Find where the given text appears and provide that cell's center as (x, y) coordinate. 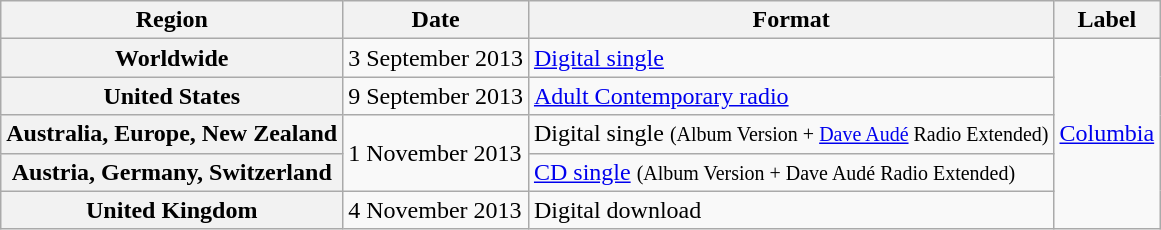
United States (172, 96)
Date (436, 20)
1 November 2013 (436, 153)
CD single (Album Version + Dave Audé Radio Extended) (791, 172)
3 September 2013 (436, 58)
Format (791, 20)
Columbia (1107, 134)
Austria, Germany, Switzerland (172, 172)
Australia, Europe, New Zealand (172, 134)
Digital download (791, 210)
9 September 2013 (436, 96)
4 November 2013 (436, 210)
Region (172, 20)
Label (1107, 20)
Digital single (Album Version + Dave Audé Radio Extended) (791, 134)
Adult Contemporary radio (791, 96)
United Kingdom (172, 210)
Worldwide (172, 58)
Digital single (791, 58)
